Pinpoint the cell where the given text exists, returning its (x, y) midpoint coordinate. 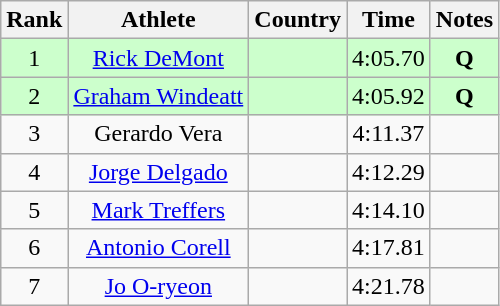
Notes (464, 20)
Antonio Corell (158, 248)
Mark Treffers (158, 210)
4:11.37 (389, 134)
4:05.70 (389, 58)
4:05.92 (389, 96)
3 (34, 134)
4:17.81 (389, 248)
Athlete (158, 20)
Rank (34, 20)
1 (34, 58)
4 (34, 172)
Gerardo Vera (158, 134)
Time (389, 20)
Rick DeMont (158, 58)
Jo O-ryeon (158, 286)
Country (298, 20)
4:21.78 (389, 286)
4:12.29 (389, 172)
Graham Windeatt (158, 96)
Jorge Delgado (158, 172)
2 (34, 96)
5 (34, 210)
6 (34, 248)
7 (34, 286)
4:14.10 (389, 210)
